Provide the [x, y] coordinate of the cell's center where the given text is located.  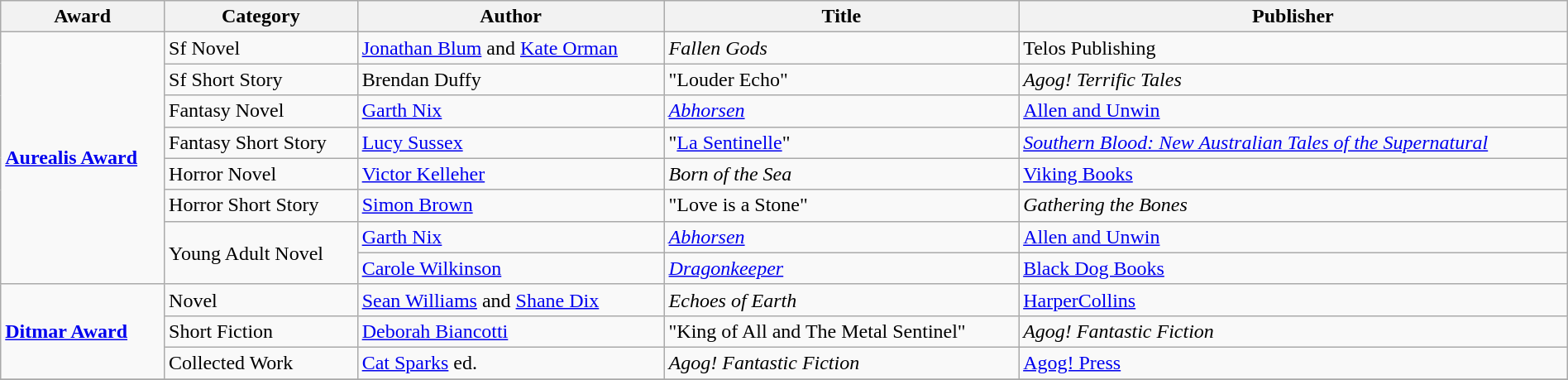
"Louder Echo" [842, 79]
Echoes of Earth [842, 300]
Cat Sparks ed. [511, 363]
Horror Short Story [261, 205]
Born of the Sea [842, 174]
Category [261, 17]
Carole Wilkinson [511, 268]
Young Adult Novel [261, 253]
"King of All and The Metal Sentinel" [842, 331]
Collected Work [261, 363]
Southern Blood: New Australian Tales of the Supernatural [1293, 142]
Title [842, 17]
Fallen Gods [842, 48]
Black Dog Books [1293, 268]
Author [511, 17]
Victor Kelleher [511, 174]
"La Sentinelle" [842, 142]
Brendan Duffy [511, 79]
HarperCollins [1293, 300]
Sf Short Story [261, 79]
Horror Novel [261, 174]
Award [83, 17]
Sf Novel [261, 48]
Agog! Press [1293, 363]
Fantasy Short Story [261, 142]
Aurealis Award [83, 158]
Telos Publishing [1293, 48]
Gathering the Bones [1293, 205]
Jonathan Blum and Kate Orman [511, 48]
Deborah Biancotti [511, 331]
"Love is a Stone" [842, 205]
Short Fiction [261, 331]
Novel [261, 300]
Simon Brown [511, 205]
Agog! Terrific Tales [1293, 79]
Publisher [1293, 17]
Ditmar Award [83, 331]
Viking Books [1293, 174]
Lucy Sussex [511, 142]
Fantasy Novel [261, 111]
Sean Williams and Shane Dix [511, 300]
Dragonkeeper [842, 268]
